Return the (X, Y) coordinate for the center point of the cell that contains the specified text.  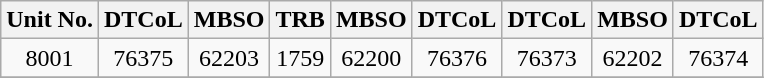
Unit No. (50, 20)
76373 (547, 58)
8001 (50, 58)
76374 (718, 58)
1759 (300, 58)
76375 (143, 58)
76376 (457, 58)
62202 (633, 58)
TRB (300, 20)
62203 (229, 58)
62200 (371, 58)
